Detect which cell encompasses the target text, then output its (x, y) center coordinate. 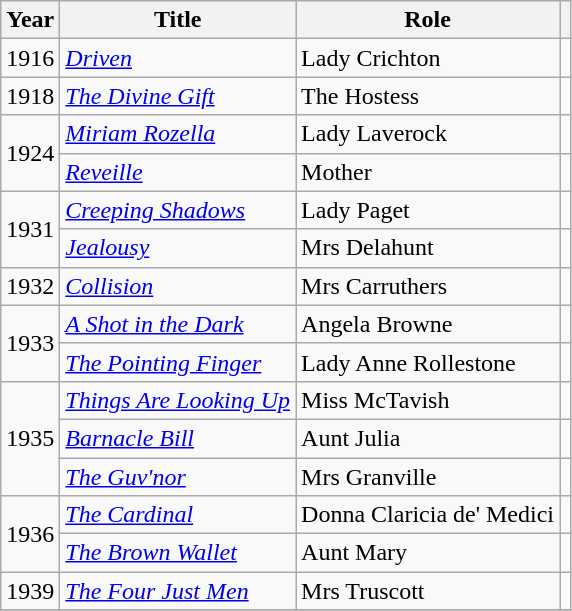
1916 (30, 58)
Miriam Rozella (178, 134)
The Brown Wallet (178, 553)
1924 (30, 153)
1932 (30, 286)
The Guv'nor (178, 477)
1931 (30, 229)
1918 (30, 96)
Aunt Julia (428, 438)
Lady Laverock (428, 134)
Year (30, 20)
Angela Browne (428, 324)
Lady Anne Rollestone (428, 362)
Mrs Truscott (428, 591)
Mother (428, 172)
Mrs Granville (428, 477)
1939 (30, 591)
Barnacle Bill (178, 438)
The Cardinal (178, 515)
Creeping Shadows (178, 210)
Donna Claricia de' Medici (428, 515)
1933 (30, 343)
A Shot in the Dark (178, 324)
Mrs Delahunt (428, 248)
The Hostess (428, 96)
1936 (30, 534)
Mrs Carruthers (428, 286)
Driven (178, 58)
Lady Crichton (428, 58)
Aunt Mary (428, 553)
Miss McTavish (428, 400)
Things Are Looking Up (178, 400)
The Four Just Men (178, 591)
Reveille (178, 172)
Title (178, 20)
The Pointing Finger (178, 362)
Collision (178, 286)
Jealousy (178, 248)
Role (428, 20)
Lady Paget (428, 210)
The Divine Gift (178, 96)
1935 (30, 438)
